Return the [x, y] coordinate for the center point of the cell that contains the specified text.  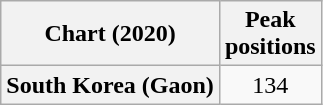
Peakpositions [270, 34]
South Korea (Gaon) [110, 85]
134 [270, 85]
Chart (2020) [110, 34]
